Return (X, Y) of the center of cell containing provided text 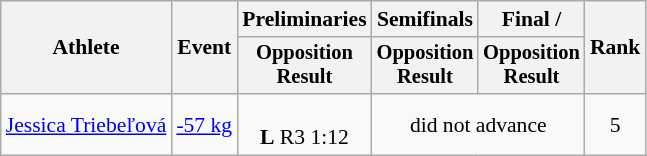
Event (204, 48)
-57 kg (204, 124)
Preliminaries (304, 19)
L R3 1:12 (304, 124)
Jessica Triebeľová (86, 124)
did not advance (478, 124)
Semifinals (426, 19)
Rank (616, 48)
5 (616, 124)
Final / (532, 19)
Athlete (86, 48)
